Output the [x, y] coordinate of the center of the cell containing the given text.  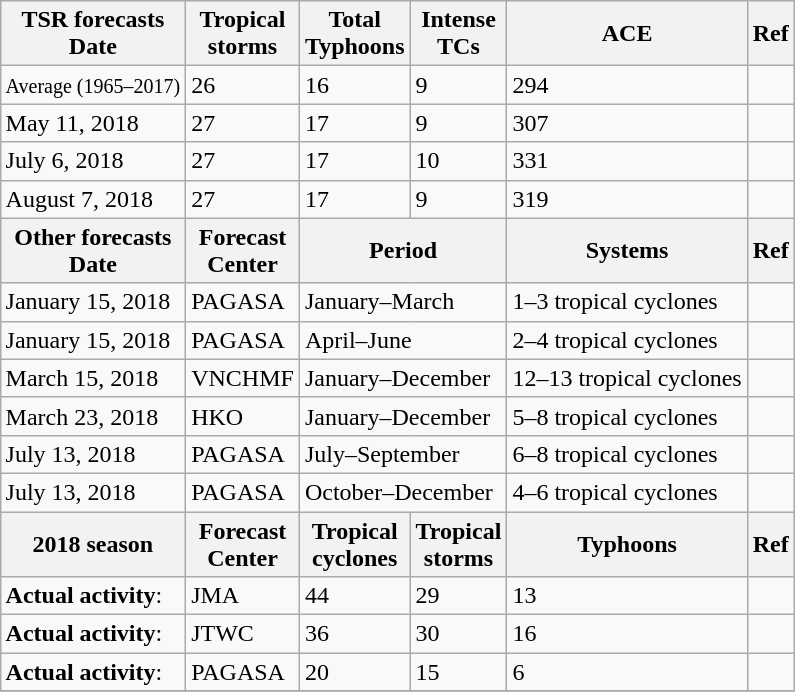
10 [458, 161]
5–8 tropical cyclones [627, 416]
36 [354, 634]
15 [458, 672]
6 [627, 672]
July 6, 2018 [93, 161]
TotalTyphoons [354, 34]
294 [627, 85]
44 [354, 596]
Other forecastsDate [93, 250]
Systems [627, 250]
August 7, 2018 [93, 199]
TSR forecastsDate [93, 34]
12–13 tropical cyclones [627, 378]
March 23, 2018 [93, 416]
30 [458, 634]
March 15, 2018 [93, 378]
HKO [243, 416]
Typhoons [627, 544]
JMA [243, 596]
January–March [403, 302]
4–6 tropical cyclones [627, 492]
26 [243, 85]
VNCHMF [243, 378]
2–4 tropical cyclones [627, 340]
2018 season [93, 544]
JTWC [243, 634]
6–8 tropical cyclones [627, 454]
Period [403, 250]
April–June [403, 340]
331 [627, 161]
July–September [403, 454]
ACE [627, 34]
1–3 tropical cyclones [627, 302]
IntenseTCs [458, 34]
307 [627, 123]
May 11, 2018 [93, 123]
October–December [403, 492]
319 [627, 199]
20 [354, 672]
29 [458, 596]
Tropicalcyclones [354, 544]
Average (1965–2017) [93, 85]
13 [627, 596]
